Scan for the cell matching the given text and deliver its [X, Y] coordinate at center. 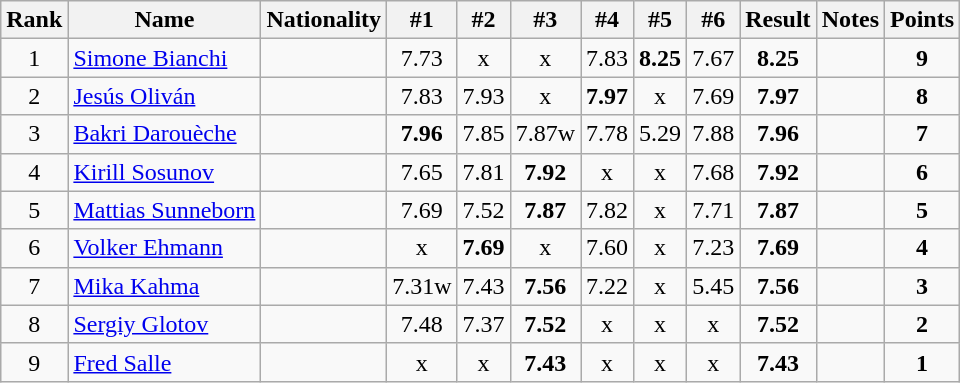
7.68 [714, 172]
Volker Ehmann [164, 248]
5.45 [714, 286]
Result [778, 20]
7.93 [484, 96]
#4 [608, 20]
7.31w [422, 286]
7.88 [714, 134]
Name [164, 20]
7.23 [714, 248]
7.78 [608, 134]
Mika Kahma [164, 286]
Kirill Sosunov [164, 172]
#6 [714, 20]
7.37 [484, 324]
Rank [34, 20]
Bakri Darouèche [164, 134]
Mattias Sunneborn [164, 210]
7.81 [484, 172]
Jesús Oliván [164, 96]
#5 [660, 20]
Simone Bianchi [164, 58]
#1 [422, 20]
7.82 [608, 210]
7.22 [608, 286]
#2 [484, 20]
Sergiy Glotov [164, 324]
7.87w [545, 134]
Points [922, 20]
Nationality [324, 20]
5.29 [660, 134]
7.67 [714, 58]
7.85 [484, 134]
Fred Salle [164, 362]
7.71 [714, 210]
7.60 [608, 248]
7.73 [422, 58]
7.65 [422, 172]
Notes [850, 20]
7.48 [422, 324]
#3 [545, 20]
